Output the [X, Y] coordinate of the center of the cell containing the given text.  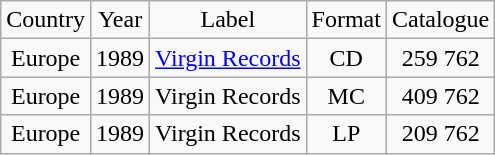
Year [120, 20]
CD [346, 58]
Catalogue [440, 20]
Format [346, 20]
Label [228, 20]
Country [46, 20]
209 762 [440, 134]
409 762 [440, 96]
MC [346, 96]
259 762 [440, 58]
LP [346, 134]
